For the text-containing cell, return its midpoint in (x, y) coordinate format. 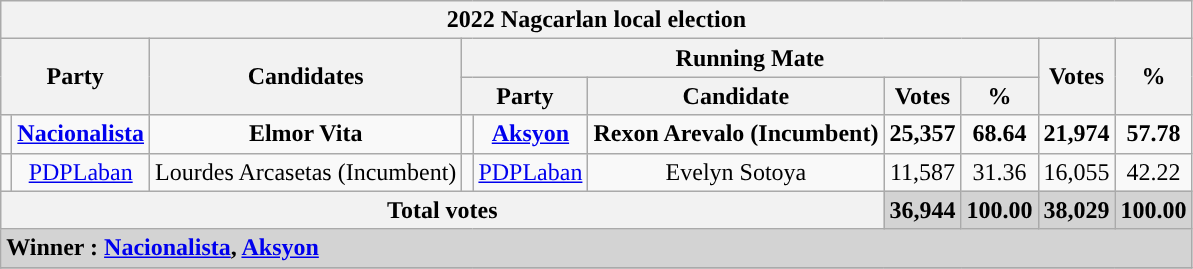
Aksyon (530, 134)
42.22 (1154, 172)
2022 Nagcarlan local election (596, 20)
Candidate (736, 96)
57.78 (1154, 134)
Winner : Nacionalista, Aksyon (596, 248)
Elmor Vita (306, 134)
Running Mate (750, 58)
Total votes (442, 210)
Evelyn Sotoya (736, 172)
68.64 (1000, 134)
Nacionalista (81, 134)
36,944 (922, 210)
31.36 (1000, 172)
11,587 (922, 172)
25,357 (922, 134)
Lourdes Arcasetas (Incumbent) (306, 172)
38,029 (1076, 210)
16,055 (1076, 172)
Rexon Arevalo (Incumbent) (736, 134)
21,974 (1076, 134)
Candidates (306, 77)
